Locate the cell with the specified text and output its (x, y) center coordinate. 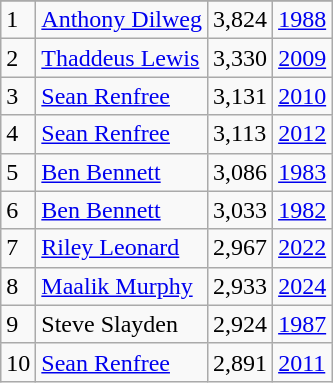
3,131 (240, 96)
2010 (302, 96)
1 (18, 20)
1988 (302, 20)
2024 (302, 286)
Maalik Murphy (122, 286)
3,824 (240, 20)
3,033 (240, 210)
10 (18, 362)
Thaddeus Lewis (122, 58)
Anthony Dilweg (122, 20)
2009 (302, 58)
4 (18, 134)
6 (18, 210)
3,086 (240, 172)
2011 (302, 362)
7 (18, 248)
2,933 (240, 286)
2022 (302, 248)
3,113 (240, 134)
2,891 (240, 362)
5 (18, 172)
2,924 (240, 324)
9 (18, 324)
Riley Leonard (122, 248)
2,967 (240, 248)
3,330 (240, 58)
3 (18, 96)
1982 (302, 210)
Steve Slayden (122, 324)
2012 (302, 134)
1987 (302, 324)
8 (18, 286)
1983 (302, 172)
2 (18, 58)
